Provide the [x, y] coordinate of the cell's center where the given text is located.  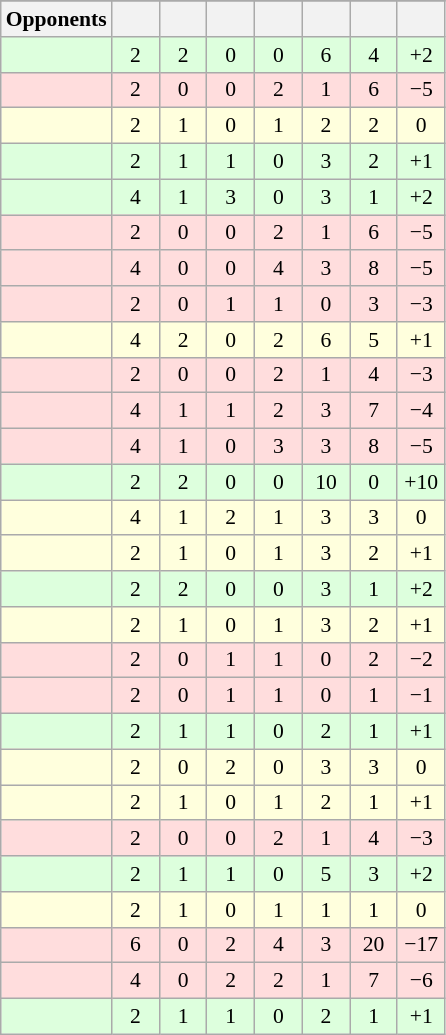
−1 [421, 696]
−4 [421, 411]
+10 [421, 482]
−6 [421, 981]
20 [374, 945]
10 [326, 482]
−17 [421, 945]
−2 [421, 660]
Opponents [56, 19]
